Detect which cell encompasses the target text, then output its [X, Y] center coordinate. 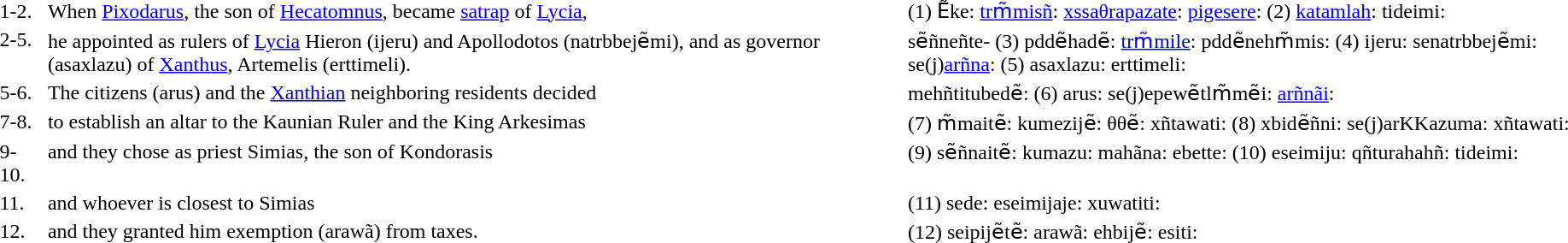
The citizens (arus) and the Xanthian neighboring residents decided [475, 93]
and they chose as priest Simias, the son of Kondorasis [475, 163]
to establish an altar to the Kaunian Ruler and the King Arkesimas [475, 123]
he appointed as rulers of Lycia Hieron (ijeru) and Apollodotos (natrbbejẽmi), and as governor (asaxlazu) of Xanthus, Artemelis (erttimeli). [475, 52]
and whoever is closest to Simias [475, 203]
